Determine the [x, y] coordinate at the center of the cell enclosing the given text.  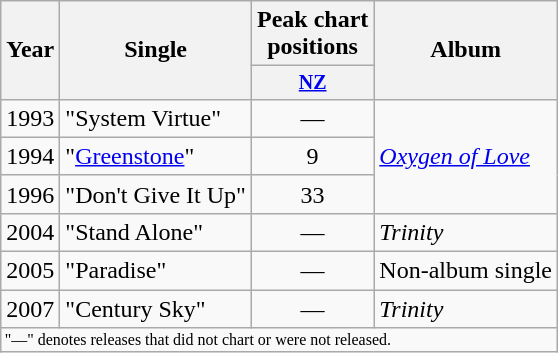
"Don't Give It Up" [156, 194]
2007 [30, 309]
2005 [30, 271]
Single [156, 50]
Year [30, 50]
1996 [30, 194]
Album [466, 50]
NZ [312, 82]
"Greenstone" [156, 156]
Oxygen of Love [466, 156]
"System Virtue" [156, 118]
1994 [30, 156]
1993 [30, 118]
"Paradise" [156, 271]
"Century Sky" [156, 309]
33 [312, 194]
2004 [30, 232]
9 [312, 156]
"—" denotes releases that did not chart or were not released. [280, 340]
Non-album single [466, 271]
"Stand Alone" [156, 232]
Peak chartpositions [312, 34]
